Search for the cell housing the specified text and yield its [x, y] center coordinate. 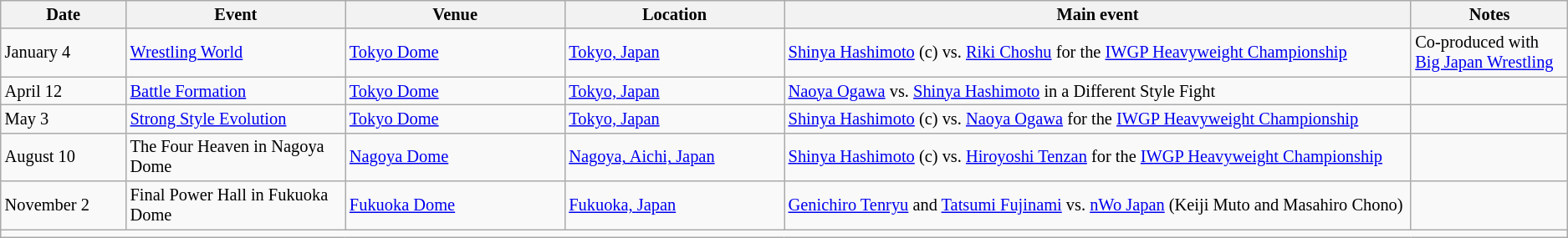
Location [674, 14]
Genichiro Tenryu and Tatsumi Fujinami vs. nWo Japan (Keiji Muto and Masahiro Chono) [1098, 205]
January 4 [64, 53]
Main event [1098, 14]
Strong Style Evolution [236, 119]
Battle Formation [236, 91]
Notes [1489, 14]
Venue [455, 14]
Naoya Ogawa vs. Shinya Hashimoto in a Different Style Fight [1098, 91]
Fukuoka Dome [455, 205]
Nagoya Dome [455, 157]
Date [64, 14]
November 2 [64, 205]
May 3 [64, 119]
Shinya Hashimoto (c) vs. Naoya Ogawa for the IWGP Heavyweight Championship [1098, 119]
Fukuoka, Japan [674, 205]
Shinya Hashimoto (c) vs. Riki Choshu for the IWGP Heavyweight Championship [1098, 53]
Nagoya, Aichi, Japan [674, 157]
Shinya Hashimoto (c) vs. Hiroyoshi Tenzan for the IWGP Heavyweight Championship [1098, 157]
The Four Heaven in Nagoya Dome [236, 157]
Wrestling World [236, 53]
April 12 [64, 91]
August 10 [64, 157]
Co-produced with Big Japan Wrestling [1489, 53]
Event [236, 14]
Final Power Hall in Fukuoka Dome [236, 205]
